Identify which cell holds the provided text, then report its [x, y] central coordinate. 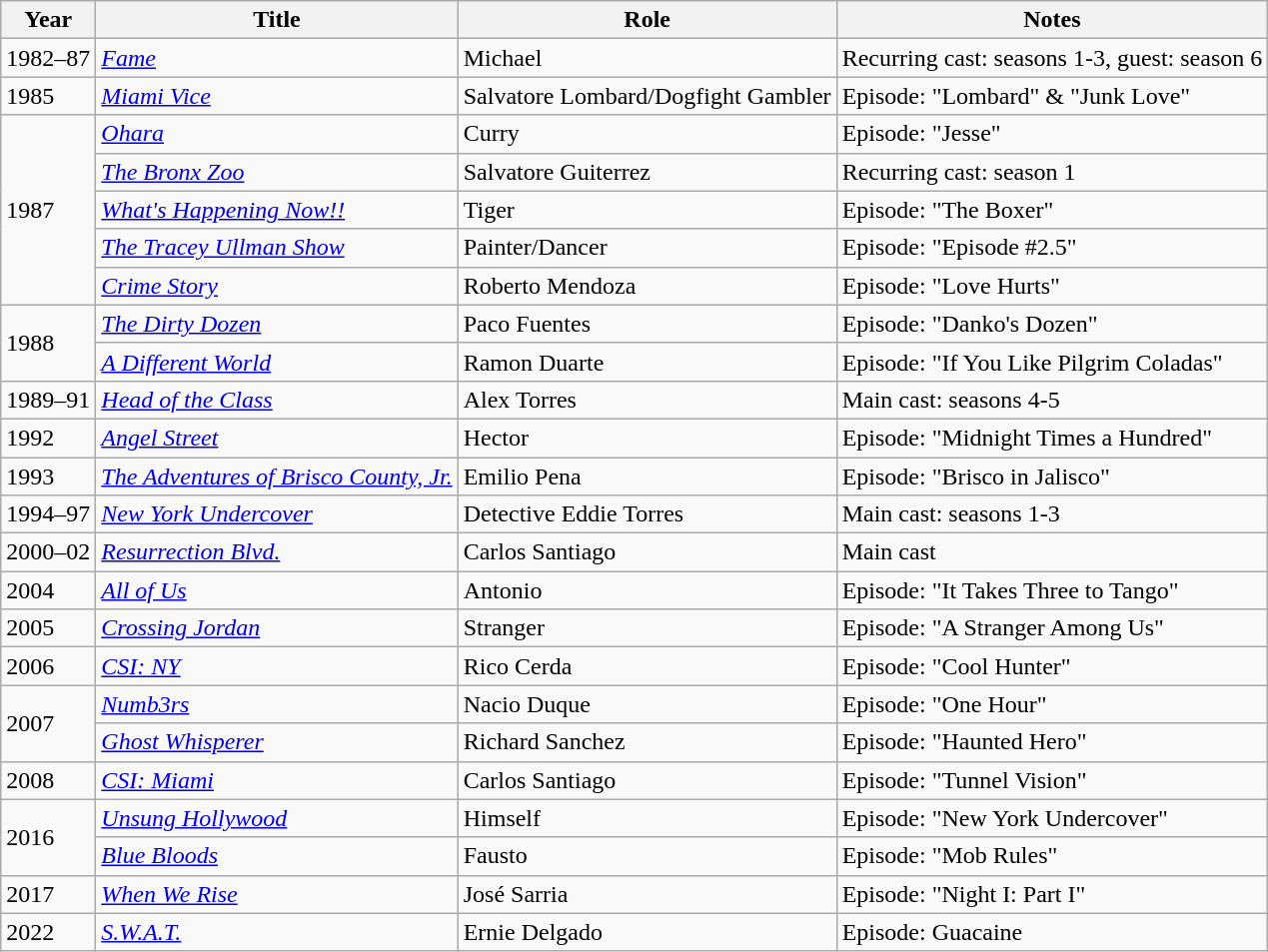
1992 [48, 438]
Episode: "Haunted Hero" [1052, 742]
2007 [48, 723]
Episode: "It Takes Three to Tango" [1052, 590]
Episode: "Jesse" [1052, 134]
Salvatore Guiterrez [647, 172]
Painter/Dancer [647, 248]
The Bronx Zoo [277, 172]
Angel Street [277, 438]
All of Us [277, 590]
1985 [48, 96]
Tiger [647, 210]
Fame [277, 58]
Episode: "New York Undercover" [1052, 818]
When We Rise [277, 894]
Year [48, 20]
Episode: "Episode #2.5" [1052, 248]
2000–02 [48, 552]
Antonio [647, 590]
Main cast: seasons 1-3 [1052, 514]
Michael [647, 58]
Crossing Jordan [277, 628]
Nacio Duque [647, 704]
2008 [48, 780]
2016 [48, 837]
Richard Sanchez [647, 742]
2004 [48, 590]
Alex Torres [647, 400]
Crime Story [277, 286]
Ohara [277, 134]
Episode: "Mob Rules" [1052, 856]
Episode: "Danko's Dozen" [1052, 324]
Head of the Class [277, 400]
Ernie Delgado [647, 932]
2005 [48, 628]
Title [277, 20]
The Adventures of Brisco County, Jr. [277, 476]
Ghost Whisperer [277, 742]
Main cast: seasons 4-5 [1052, 400]
Detective Eddie Torres [647, 514]
Unsung Hollywood [277, 818]
Recurring cast: season 1 [1052, 172]
1994–97 [48, 514]
Ramon Duarte [647, 362]
S.W.A.T. [277, 932]
Episode: "If You Like Pilgrim Coladas" [1052, 362]
1982–87 [48, 58]
Hector [647, 438]
Paco Fuentes [647, 324]
1989–91 [48, 400]
Resurrection Blvd. [277, 552]
Episode: "A Stranger Among Us" [1052, 628]
Episode: "Brisco in Jalisco" [1052, 476]
Notes [1052, 20]
1988 [48, 343]
Episode: "Night I: Part I" [1052, 894]
Episode: "Midnight Times a Hundred" [1052, 438]
CSI: Miami [277, 780]
Salvatore Lombard/Dogfight Gambler [647, 96]
Rico Cerda [647, 666]
2006 [48, 666]
New York Undercover [277, 514]
2017 [48, 894]
Episode: "Love Hurts" [1052, 286]
Episode: "One Hour" [1052, 704]
Episode: "Tunnel Vision" [1052, 780]
2022 [48, 932]
Episode: "Cool Hunter" [1052, 666]
Recurring cast: seasons 1-3, guest: season 6 [1052, 58]
A Different World [277, 362]
The Dirty Dozen [277, 324]
Episode: Guacaine [1052, 932]
Himself [647, 818]
Episode: "The Boxer" [1052, 210]
What's Happening Now!! [277, 210]
Curry [647, 134]
CSI: NY [277, 666]
1993 [48, 476]
Main cast [1052, 552]
Stranger [647, 628]
Role [647, 20]
The Tracey Ullman Show [277, 248]
Numb3rs [277, 704]
Roberto Mendoza [647, 286]
Blue Bloods [277, 856]
Miami Vice [277, 96]
Fausto [647, 856]
Episode: "Lombard" & "Junk Love" [1052, 96]
José Sarria [647, 894]
Emilio Pena [647, 476]
1987 [48, 210]
